Return (x, y) of the center of cell containing provided text 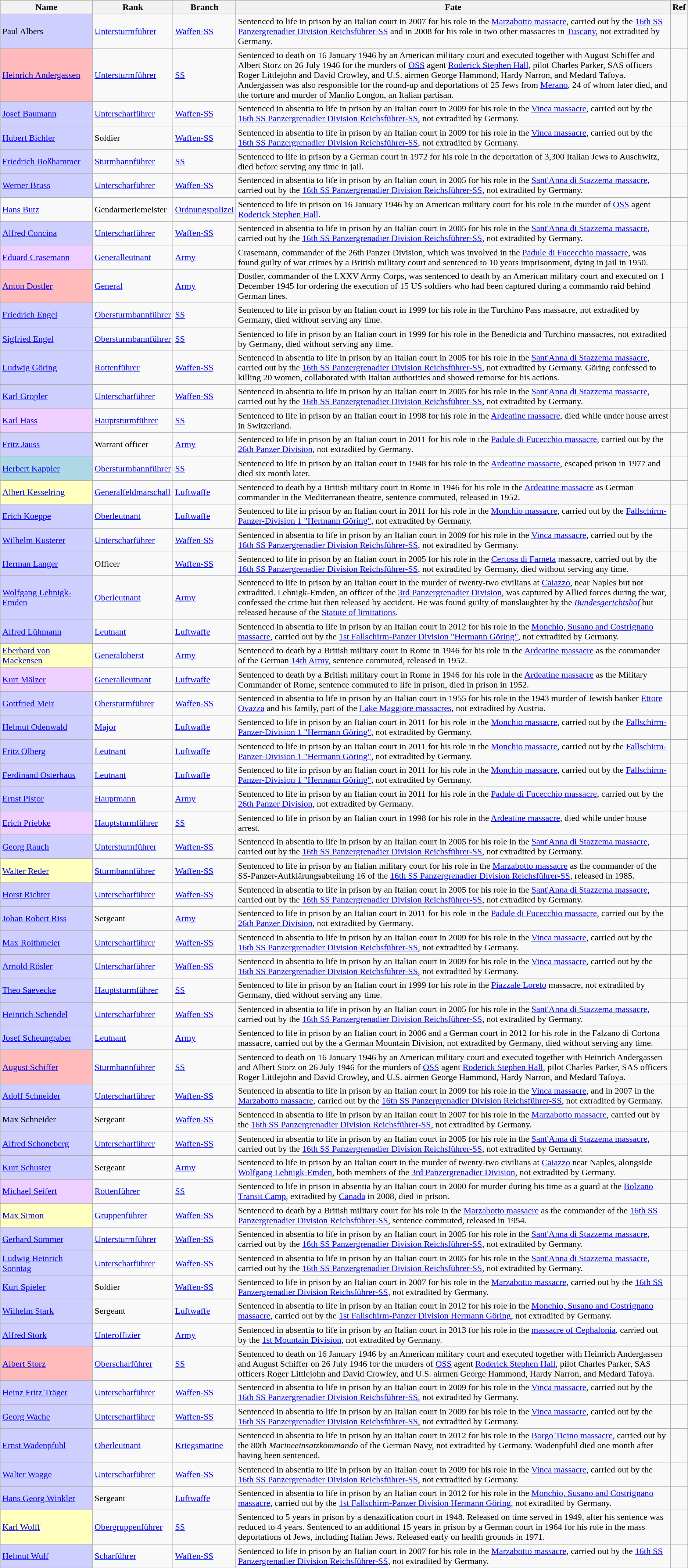
General (133, 286)
Helmut Wulf (46, 1556)
Josef Scheungraber (46, 1038)
Walter Wagge (46, 1474)
Ordnungspolizei (204, 209)
Albert Kesselring (46, 492)
Ref (679, 7)
Hubert Bichler (46, 137)
Alfred Schoneberg (46, 1144)
Ernst Wadenpfuhl (46, 1445)
Johan Robert Riss (46, 919)
Fritz Olberg (46, 751)
Werner Bruss (46, 185)
Kurt Spieler (46, 1287)
Scharführer (133, 1556)
Erich Priebke (46, 823)
Alfred Stork (46, 1335)
Theo Saevecke (46, 990)
Friedrich Engel (46, 315)
Ludwig Heinrich Sonntag (46, 1263)
Ludwig Göring (46, 368)
Branch (204, 7)
Rank (133, 7)
Karl Gropler (46, 397)
Max Simon (46, 1216)
Obergruppenführer (133, 1527)
Sigfried Engel (46, 339)
Anton Dostler (46, 286)
Hans Georg Winkler (46, 1498)
Eduard Crasemann (46, 257)
Wolfgang Lehnigk-Emden (46, 598)
Officer (133, 564)
Gottfried Meir (46, 703)
Kurt Schuster (46, 1168)
Generaloberst (133, 656)
Fate (453, 7)
Eberhard von Mackensen (46, 656)
Herman Langer (46, 564)
Ernst Pistor (46, 799)
Helmut Odenwald (46, 727)
Sentenced to life in prison by an Italian court in 1998 for his role in the Ardeatine massacre, died while under house arrest. (453, 823)
Georg Wache (46, 1416)
Gruppenführer (133, 1216)
Walter Reder (46, 871)
Heinrich Schendel (46, 1014)
Max Roithmeier (46, 942)
Heinz Fritz Träger (46, 1393)
Hauptmann (133, 799)
Unteroffizier (133, 1335)
Paul Albers (46, 31)
Generalfeldmarschall (133, 492)
Hans Butz (46, 209)
Name (46, 7)
Herbert Kappler (46, 468)
Wilhelm Stark (46, 1311)
Heinrich Andergassen (46, 75)
Gerhard Sommer (46, 1239)
August Schiffer (46, 1067)
Michael Seifert (46, 1191)
Ferdinand Osterhaus (46, 775)
Alfred Lühmann (46, 631)
Albert Storz (46, 1364)
Warrant officer (133, 445)
Oberscharführer (133, 1364)
Kriegsmarine (204, 1445)
Alfred Concina (46, 233)
Georg Rauch (46, 847)
Fritz Jauss (46, 445)
Wilhelm Kusterer (46, 540)
Friedrich Boßhammer (46, 162)
Kurt Mälzer (46, 679)
Sentenced to life in prison by an Italian court in 1998 for his role in the Ardeatine massacre, died while under house arrest in Switzerland. (453, 420)
Karl Wolff (46, 1527)
Obersturmführer (133, 703)
Horst Richter (46, 894)
Arnold Rösler (46, 966)
Erich Koeppe (46, 516)
Josef Baumann (46, 114)
Sentenced to life in prison on 16 January 1946 by an American military court for his role in the murder of OSS agent Roderick Stephen Hall. (453, 209)
Adolf Schneider (46, 1096)
Max Schneider (46, 1119)
Gendarmeriemeister (133, 209)
Sentenced to life in prison by an Italian court in 1948 for his role in the Ardeatine massacre, escaped prison in 1977 and died six month later. (453, 468)
Major (133, 727)
Karl Hass (46, 420)
